Search for the cell housing the specified text and yield its (x, y) center coordinate. 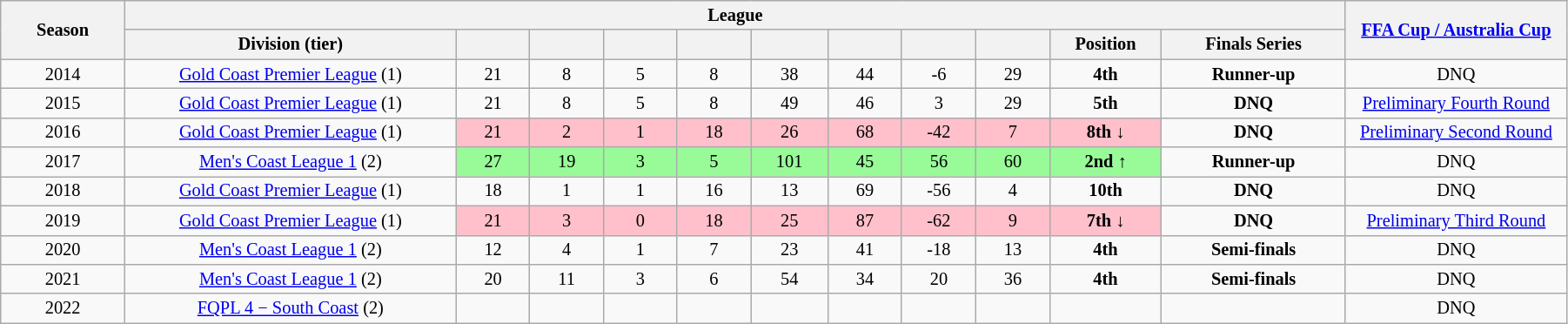
-18 (938, 250)
2nd ↑ (1105, 162)
10th (1105, 191)
2021 (63, 279)
Preliminary Third Round (1456, 220)
69 (865, 191)
6 (714, 279)
2018 (63, 191)
19 (567, 162)
5th (1105, 103)
44 (865, 74)
Preliminary Second Round (1456, 132)
2014 (63, 74)
45 (865, 162)
26 (790, 132)
87 (865, 220)
Division (tier) (291, 44)
FFA Cup / Australia Cup (1456, 30)
23 (790, 250)
101 (790, 162)
League (734, 15)
0 (640, 220)
-56 (938, 191)
2 (567, 132)
FQPL 4 − South Coast (2) (291, 308)
Preliminary Fourth Round (1456, 103)
38 (790, 74)
46 (865, 103)
-42 (938, 132)
41 (865, 250)
2020 (63, 250)
9 (1013, 220)
2019 (63, 220)
34 (865, 279)
49 (790, 103)
2015 (63, 103)
16 (714, 191)
25 (790, 220)
Finals Series (1254, 44)
2016 (63, 132)
56 (938, 162)
7th ↓ (1105, 220)
68 (865, 132)
-6 (938, 74)
60 (1013, 162)
-62 (938, 220)
Position (1105, 44)
54 (790, 279)
2022 (63, 308)
11 (567, 279)
12 (493, 250)
36 (1013, 279)
Season (63, 30)
2017 (63, 162)
8th ↓ (1105, 132)
27 (493, 162)
